Output the (X, Y) coordinate of the center of the cell containing the given text.  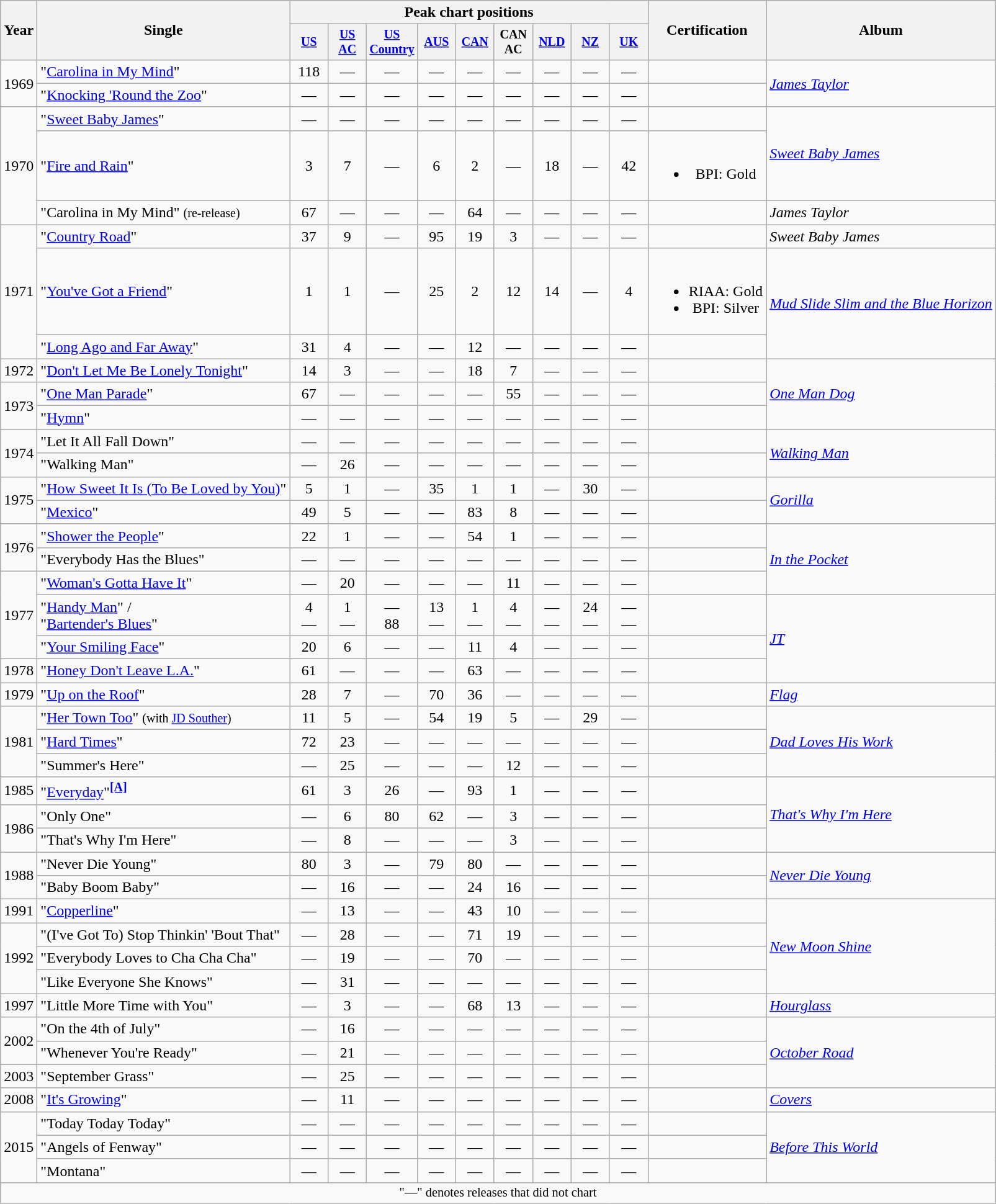
2003 (19, 1076)
"Like Everyone She Knows" (164, 982)
One Man Dog (881, 394)
1979 (19, 694)
"Sweet Baby James" (164, 119)
1977 (19, 614)
1992 (19, 958)
Year (19, 30)
43 (475, 911)
RIAA: GoldBPI: Silver (707, 292)
"Walking Man" (164, 465)
"Everybody Loves to Cha Cha Cha" (164, 958)
1976 (19, 547)
New Moon Shine (881, 946)
36 (475, 694)
In the Pocket (881, 559)
1997 (19, 1005)
"Everybody Has the Blues" (164, 559)
93 (475, 791)
10 (513, 911)
1974 (19, 453)
NZ (590, 42)
1988 (19, 876)
"Your Smiling Face" (164, 647)
13— (436, 614)
24 (475, 887)
"September Grass" (164, 1076)
"Let It All Fall Down" (164, 441)
22 (309, 536)
1975 (19, 500)
"It's Growing" (164, 1100)
"That's Why I'm Here" (164, 840)
64 (475, 213)
That's Why I'm Here (881, 814)
118 (309, 71)
83 (475, 512)
"(I've Got To) Stop Thinkin' 'Bout That" (164, 935)
"Carolina in My Mind" (re-release) (164, 213)
9 (348, 236)
Album (881, 30)
62 (436, 816)
"On the 4th of July" (164, 1029)
Before This World (881, 1147)
23 (348, 742)
"Fire and Rain" (164, 165)
"Everyday"[A] (164, 791)
NLD (552, 42)
95 (436, 236)
1981 (19, 742)
1991 (19, 911)
CAN (475, 42)
1972 (19, 371)
71 (475, 935)
29 (590, 718)
Gorilla (881, 500)
49 (309, 512)
"Carolina in My Mind" (164, 71)
1985 (19, 791)
"Don't Let Me Be Lonely Tonight" (164, 371)
"—" denotes releases that did not chart (498, 1193)
"Baby Boom Baby" (164, 887)
"Mexico" (164, 512)
CAN AC (513, 42)
"Country Road" (164, 236)
"Shower the People" (164, 536)
Walking Man (881, 453)
"Honey Don't Leave L.A." (164, 671)
"Never Die Young" (164, 864)
"Hard Times" (164, 742)
1969 (19, 83)
1970 (19, 165)
68 (475, 1005)
US AC (348, 42)
"Her Town Too" (with JD Souther) (164, 718)
"Handy Man" / "Bartender's Blues" (164, 614)
"Little More Time with You" (164, 1005)
30 (590, 488)
"One Man Parade" (164, 394)
2002 (19, 1041)
1971 (19, 292)
"Whenever You're Ready" (164, 1053)
Covers (881, 1100)
1978 (19, 671)
"Long Ago and Far Away" (164, 347)
24— (590, 614)
"Angels of Fenway" (164, 1147)
"Woman's Gotta Have It" (164, 583)
37 (309, 236)
Dad Loves His Work (881, 742)
BPI: Gold (707, 165)
UK (629, 42)
Flag (881, 694)
2008 (19, 1100)
"Hymn" (164, 418)
"Up on the Roof" (164, 694)
US Country (392, 42)
79 (436, 864)
72 (309, 742)
42 (629, 165)
Peak chart positions (469, 12)
63 (475, 671)
"Summer's Here" (164, 765)
"Copperline" (164, 911)
—88 (392, 614)
"Montana" (164, 1170)
1986 (19, 828)
Never Die Young (881, 876)
AUS (436, 42)
US (309, 42)
"You've Got a Friend" (164, 292)
October Road (881, 1053)
"Knocking 'Round the Zoo" (164, 95)
35 (436, 488)
55 (513, 394)
Single (164, 30)
"Today Today Today" (164, 1123)
JT (881, 638)
"How Sweet It Is (To Be Loved by You)" (164, 488)
Certification (707, 30)
Hourglass (881, 1005)
21 (348, 1053)
Mud Slide Slim and the Blue Horizon (881, 303)
1973 (19, 406)
"Only One" (164, 816)
2015 (19, 1147)
